Scan for the cell matching the given text and deliver its [x, y] coordinate at center. 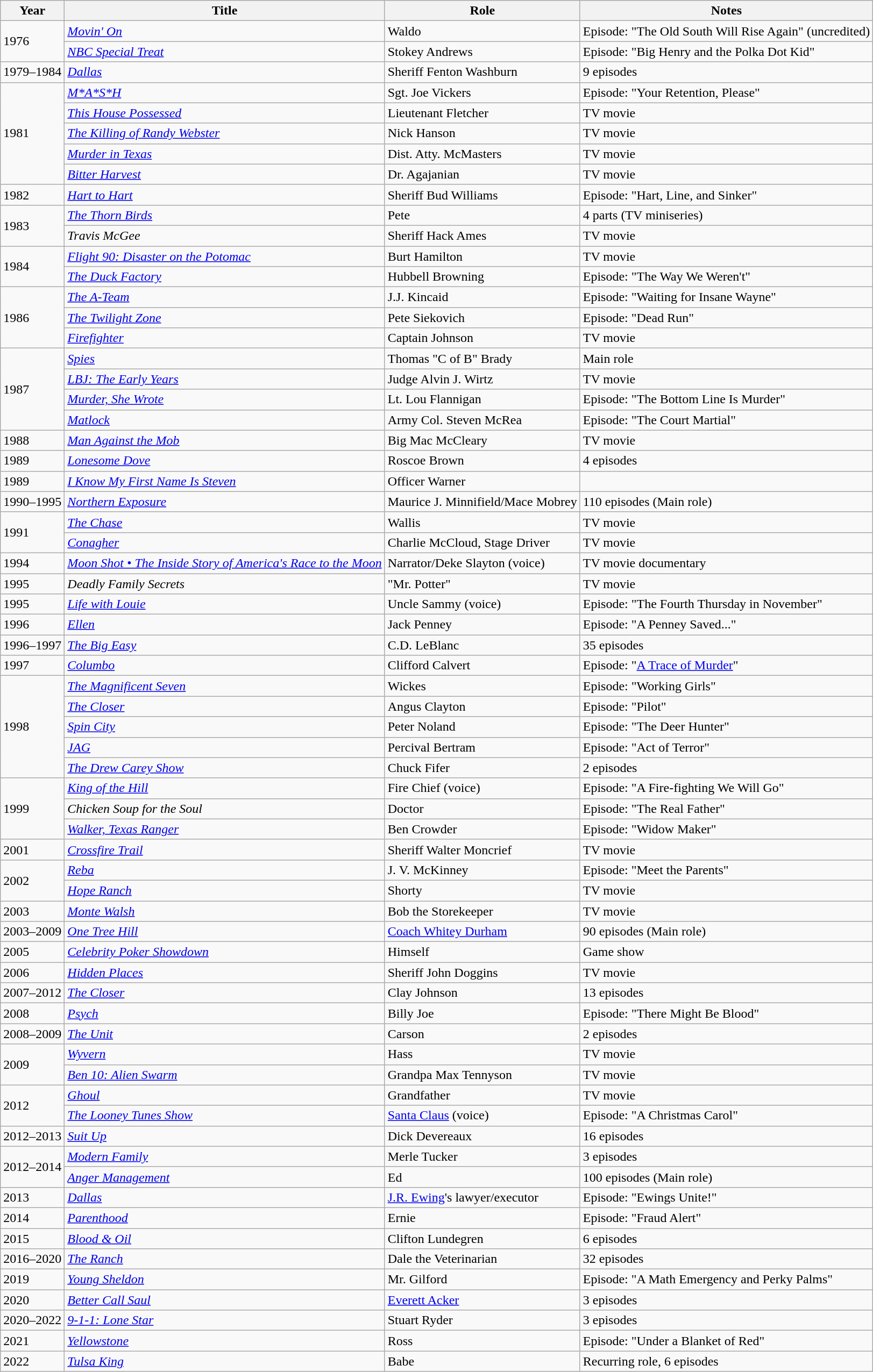
Parenthood [225, 1218]
The Ranch [225, 1259]
Episode: "Working Girls" [726, 686]
110 episodes (Main role) [726, 502]
The Big Easy [225, 645]
1976 [32, 41]
1994 [32, 563]
Episode: "The Real Father" [726, 809]
Episode: "Act of Terror" [726, 747]
Ross [482, 1341]
Himself [482, 952]
NBC Special Treat [225, 52]
Spies [225, 359]
Thomas "C of B" Brady [482, 359]
2002 [32, 880]
Episode: "A Trace of Murder" [726, 666]
1997 [32, 666]
Pete Siekovich [482, 318]
35 episodes [726, 645]
9-1-1: Lone Star [225, 1320]
2012–2013 [32, 1136]
Billy Joe [482, 1013]
Roscoe Brown [482, 461]
Wyvern [225, 1054]
J. V. McKinney [482, 870]
Episode: "The Bottom Line Is Murder" [726, 399]
Reba [225, 870]
2020 [32, 1300]
Suit Up [225, 1136]
2019 [32, 1280]
Hart to Hart [225, 195]
1988 [32, 440]
Episode: "Under a Blanket of Red" [726, 1341]
Clifford Calvert [482, 666]
Northern Exposure [225, 502]
Hubbell Browning [482, 277]
Episode: "The Court Martial" [726, 420]
J.J. Kincaid [482, 297]
2007–2012 [32, 993]
1991 [32, 532]
2012–2014 [32, 1167]
Episode: "The Way We Weren't" [726, 277]
Burt Hamilton [482, 256]
100 episodes (Main role) [726, 1177]
Yellowstone [225, 1341]
2013 [32, 1197]
Shorty [482, 890]
Main role [726, 359]
King of the Hill [225, 788]
Uncle Sammy (voice) [482, 604]
The Chase [225, 522]
I Know My First Name Is Steven [225, 481]
Dr. Agajanian [482, 174]
6 episodes [726, 1238]
1998 [32, 727]
Episode: "Dead Run" [726, 318]
One Tree Hill [225, 932]
Wallis [482, 522]
Clifton Lundegren [482, 1238]
Crossfire Trail [225, 849]
Matlock [225, 420]
Chicken Soup for the Soul [225, 809]
Modern Family [225, 1156]
Babe [482, 1361]
2006 [32, 973]
13 episodes [726, 993]
Episode: "Waiting for Insane Wayne" [726, 297]
16 episodes [726, 1136]
Grandpa Max Tennyson [482, 1075]
Dick Devereaux [482, 1136]
Deadly Family Secrets [225, 583]
Tulsa King [225, 1361]
TV movie documentary [726, 563]
Flight 90: Disaster on the Potomac [225, 256]
2005 [32, 952]
Clay Johnson [482, 993]
2009 [32, 1064]
Sheriff John Doggins [482, 973]
Murder in Texas [225, 154]
1979–1984 [32, 72]
Notes [726, 11]
Big Mac McCleary [482, 440]
Dist. Atty. McMasters [482, 154]
Ellen [225, 625]
Game show [726, 952]
Bob the Storekeeper [482, 911]
2020–2022 [32, 1320]
Episode: "Big Henry and the Polka Dot Kid" [726, 52]
Santa Claus (voice) [482, 1116]
Walker, Texas Ranger [225, 829]
Ernie [482, 1218]
Stuart Ryder [482, 1320]
Episode: "A Christmas Carol" [726, 1116]
Life with Louie [225, 604]
Episode: "A Penney Saved..." [726, 625]
Episode: "Pilot" [726, 706]
4 episodes [726, 461]
Ben Crowder [482, 829]
2003 [32, 911]
Episode: "Fraud Alert" [726, 1218]
Title [225, 11]
1984 [32, 267]
2015 [32, 1238]
Coach Whitey Durham [482, 932]
LBJ: The Early Years [225, 379]
M*A*S*H [225, 92]
JAG [225, 747]
9 episodes [726, 72]
1987 [32, 389]
Everett Acker [482, 1300]
Hidden Places [225, 973]
Better Call Saul [225, 1300]
1990–1995 [32, 502]
Waldo [482, 31]
Spin City [225, 727]
1983 [32, 225]
2021 [32, 1341]
Ben 10: Alien Swarm [225, 1075]
2003–2009 [32, 932]
Episode: "The Old South Will Rise Again" (uncredited) [726, 31]
The Duck Factory [225, 277]
2014 [32, 1218]
J.R. Ewing's lawyer/executor [482, 1197]
Anger Management [225, 1177]
The Killing of Randy Webster [225, 133]
Judge Alvin J. Wirtz [482, 379]
Ed [482, 1177]
Chuck Fifer [482, 768]
Recurring role, 6 episodes [726, 1361]
1986 [32, 318]
The Twilight Zone [225, 318]
2012 [32, 1105]
Carson [482, 1034]
Young Sheldon [225, 1280]
2001 [32, 849]
Monte Walsh [225, 911]
2016–2020 [32, 1259]
Peter Noland [482, 727]
Army Col. Steven McRea [482, 420]
Man Against the Mob [225, 440]
Episode: "Meet the Parents" [726, 870]
Episode: "A Fire-fighting We Will Go" [726, 788]
Columbo [225, 666]
The Magnificent Seven [225, 686]
4 parts (TV miniseries) [726, 215]
1982 [32, 195]
Celebrity Poker Showdown [225, 952]
Year [32, 11]
Angus Clayton [482, 706]
Episode: "Your Retention, Please" [726, 92]
Movin' On [225, 31]
Charlie McCloud, Stage Driver [482, 542]
Psych [225, 1013]
C.D. LeBlanc [482, 645]
Captain Johnson [482, 338]
Bitter Harvest [225, 174]
Episode: "There Might Be Blood" [726, 1013]
The Drew Carey Show [225, 768]
Maurice J. Minnifield/Mace Mobrey [482, 502]
1981 [32, 133]
Narrator/Deke Slayton (voice) [482, 563]
Lonesome Dove [225, 461]
Episode: "The Deer Hunter" [726, 727]
Travis McGee [225, 235]
Blood & Oil [225, 1238]
32 episodes [726, 1259]
Hope Ranch [225, 890]
90 episodes (Main role) [726, 932]
Wickes [482, 686]
Percival Bertram [482, 747]
Stokey Andrews [482, 52]
Sheriff Bud Williams [482, 195]
Sheriff Walter Moncrief [482, 849]
Episode: "The Fourth Thursday in November" [726, 604]
1996–1997 [32, 645]
Hass [482, 1054]
Dale the Veterinarian [482, 1259]
Episode: "A Math Emergency and Perky Palms" [726, 1280]
2008 [32, 1013]
1996 [32, 625]
The A-Team [225, 297]
2008–2009 [32, 1034]
Nick Hanson [482, 133]
"Mr. Potter" [482, 583]
Conagher [225, 542]
Role [482, 11]
Moon Shot • The Inside Story of America's Race to the Moon [225, 563]
The Thorn Birds [225, 215]
2022 [32, 1361]
Ghoul [225, 1095]
Lieutenant Fletcher [482, 113]
Jack Penney [482, 625]
Episode: "Hart, Line, and Sinker" [726, 195]
Mr. Gilford [482, 1280]
Firefighter [225, 338]
The Unit [225, 1034]
Episode: "Ewings Unite!" [726, 1197]
Episode: "Widow Maker" [726, 829]
Doctor [482, 809]
Lt. Lou Flannigan [482, 399]
Sgt. Joe Vickers [482, 92]
Officer Warner [482, 481]
Grandfather [482, 1095]
Sheriff Hack Ames [482, 235]
Merle Tucker [482, 1156]
Pete [482, 215]
Fire Chief (voice) [482, 788]
The Looney Tunes Show [225, 1116]
Murder, She Wrote [225, 399]
This House Possessed [225, 113]
Sheriff Fenton Washburn [482, 72]
1999 [32, 809]
